Provide the (x, y) coordinate of the cell's center where the given text is located.  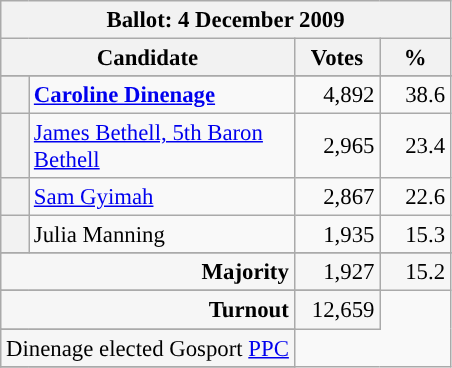
38.6 (416, 95)
Candidate (148, 58)
23.4 (416, 146)
Caroline Dinenage (162, 95)
Dinenage elected Gosport PPC (148, 348)
Ballot: 4 December 2009 (226, 20)
Turnout (148, 310)
Julia Manning (162, 235)
Votes (337, 58)
12,659 (337, 310)
2,867 (337, 197)
% (416, 58)
1,935 (337, 235)
15.2 (416, 273)
1,927 (337, 273)
22.6 (416, 197)
15.3 (416, 235)
Majority (148, 273)
James Bethell, 5th Baron Bethell (162, 146)
4,892 (337, 95)
2,965 (337, 146)
Sam Gyimah (162, 197)
